Locate the cell with the specified text and output its [X, Y] center coordinate. 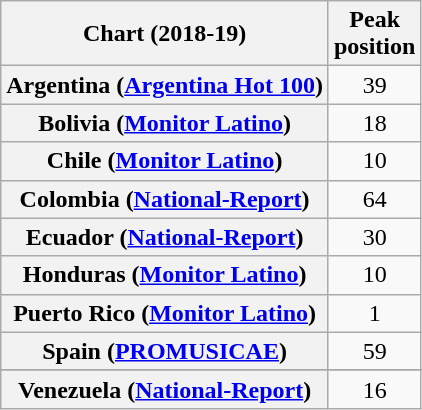
16 [374, 389]
Venezuela (National-Report) [165, 389]
18 [374, 123]
Argentina (Argentina Hot 100) [165, 85]
1 [374, 313]
Colombia (National-Report) [165, 199]
Puerto Rico (Monitor Latino) [165, 313]
Spain (PROMUSICAE) [165, 351]
64 [374, 199]
Chart (2018-19) [165, 34]
Ecuador (National-Report) [165, 237]
Peakposition [374, 34]
Honduras (Monitor Latino) [165, 275]
59 [374, 351]
Bolivia (Monitor Latino) [165, 123]
30 [374, 237]
Chile (Monitor Latino) [165, 161]
39 [374, 85]
